From the cell containing the given text, extract its center point as (X, Y) coordinate. 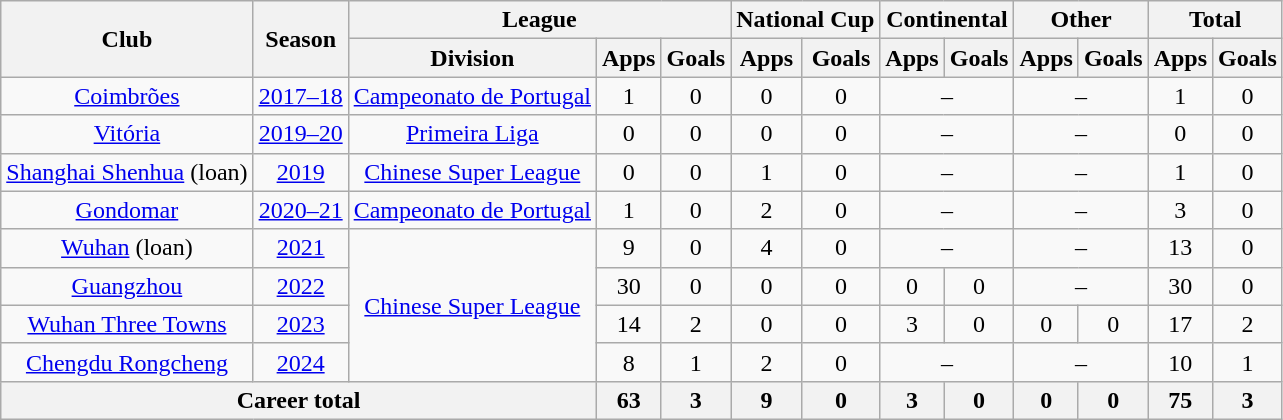
Coimbrões (127, 96)
Gondomar (127, 210)
75 (1180, 400)
2017–18 (300, 96)
2020–21 (300, 210)
Division (472, 58)
Guangzhou (127, 286)
National Cup (806, 20)
Season (300, 39)
Primeira Liga (472, 134)
Total (1215, 20)
13 (1180, 248)
10 (1180, 362)
63 (629, 400)
2021 (300, 248)
Career total (299, 400)
2019 (300, 172)
Wuhan (loan) (127, 248)
Chengdu Rongcheng (127, 362)
4 (767, 248)
Other (1081, 20)
2019–20 (300, 134)
Vitória (127, 134)
17 (1180, 324)
2022 (300, 286)
Wuhan Three Towns (127, 324)
Continental (947, 20)
8 (629, 362)
League (540, 20)
Club (127, 39)
2024 (300, 362)
14 (629, 324)
2023 (300, 324)
Shanghai Shenhua (loan) (127, 172)
